Pinpoint the cell where the given text exists, returning its (x, y) midpoint coordinate. 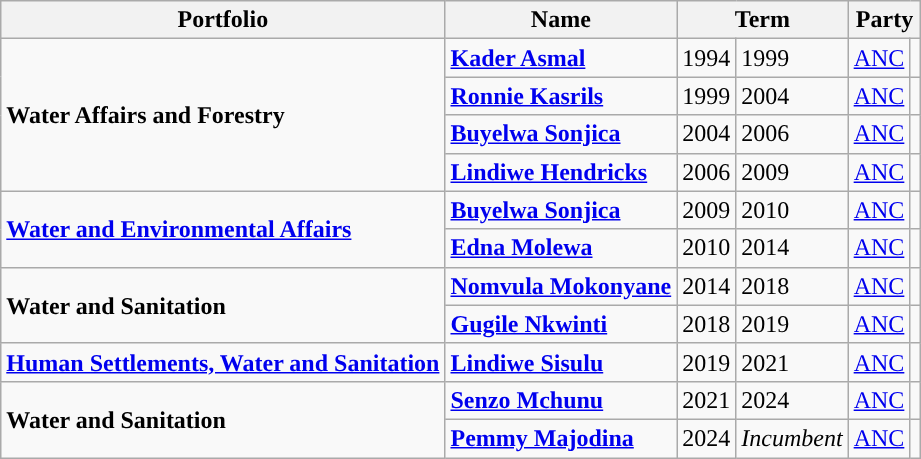
Pemmy Majodina (561, 438)
Water Affairs and Forestry (223, 115)
Party (884, 20)
Edna Molewa (561, 248)
Incumbent (792, 438)
Portfolio (223, 20)
Human Settlements, Water and Sanitation (223, 362)
Gugile Nkwinti (561, 324)
Kader Asmal (561, 58)
1994 (706, 58)
Lindiwe Sisulu (561, 362)
Lindiwe Hendricks (561, 172)
Ronnie Kasrils (561, 96)
Water and Environmental Affairs (223, 229)
Term (762, 20)
Nomvula Mokonyane (561, 286)
Name (561, 20)
Senzo Mchunu (561, 400)
